Detect which cell encompasses the target text, then output its (x, y) center coordinate. 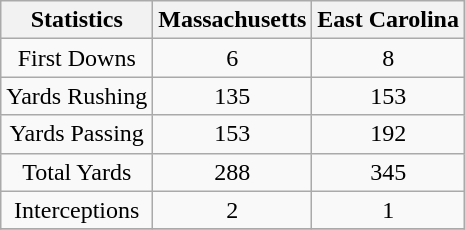
1 (388, 210)
2 (232, 210)
Yards Rushing (77, 96)
Interceptions (77, 210)
Massachusetts (232, 20)
135 (232, 96)
345 (388, 172)
East Carolina (388, 20)
8 (388, 58)
Statistics (77, 20)
First Downs (77, 58)
288 (232, 172)
Total Yards (77, 172)
6 (232, 58)
192 (388, 134)
Yards Passing (77, 134)
